Capture the cell that displays the provided text and extract its (X, Y) central coordinate. 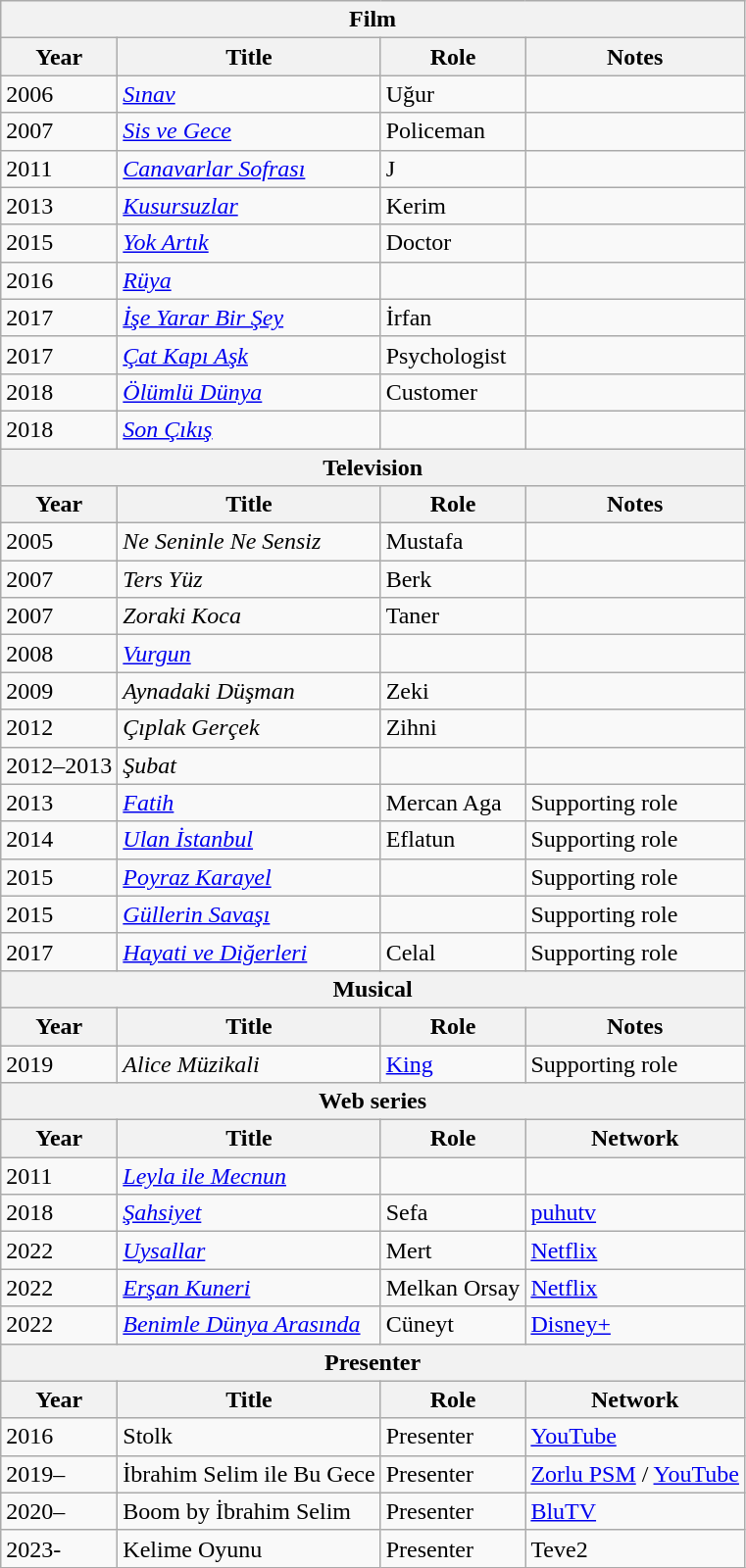
Ulan İstanbul (249, 840)
King (453, 1063)
Sefa (453, 1213)
Zeki (453, 691)
İbrahim Selim ile Bu Gece (249, 1474)
Vurgun (249, 654)
2023- (59, 1548)
Melkan Orsay (453, 1288)
Çat Kapı Aşk (249, 355)
Berk (453, 579)
Aynadaki Düşman (249, 691)
Benimle Dünya Arasında (249, 1325)
2009 (59, 691)
Canavarlar Sofrası (249, 169)
Ters Yüz (249, 579)
Taner (453, 616)
Zoraki Koca (249, 616)
Doctor (453, 243)
Celal (453, 952)
BluTV (635, 1511)
2012 (59, 728)
Ölümlü Dünya (249, 392)
Kerim (453, 206)
Erşan Kuneri (249, 1288)
Uysallar (249, 1250)
İrfan (453, 318)
Sis ve Gece (249, 131)
Stolk (249, 1437)
Şahsiyet (249, 1213)
Kelime Oyunu (249, 1548)
2014 (59, 840)
Çıplak Gerçek (249, 728)
Son Çıkış (249, 429)
Musical (373, 989)
Uğur (453, 94)
Policeman (453, 131)
Sınav (249, 94)
Fatih (249, 803)
Mercan Aga (453, 803)
Leyla ile Mecnun (249, 1176)
Rüya (249, 280)
2019– (59, 1474)
Cüneyt (453, 1325)
Boom by İbrahim Selim (249, 1511)
YouTube (635, 1437)
Kusursuzlar (249, 206)
Zorlu PSM / YouTube (635, 1474)
Teve2 (635, 1548)
2008 (59, 654)
Yok Artık (249, 243)
puhutv (635, 1213)
Film (373, 20)
Hayati ve Diğerleri (249, 952)
2006 (59, 94)
Ne Seninle Ne Sensiz (249, 542)
Customer (453, 392)
2019 (59, 1063)
Güllerin Savaşı (249, 914)
Mustafa (453, 542)
Alice Müzikali (249, 1063)
J (453, 169)
Psychologist (453, 355)
2005 (59, 542)
Disney+ (635, 1325)
Mert (453, 1250)
2012–2013 (59, 765)
Television (373, 467)
Eflatun (453, 840)
Web series (373, 1102)
2020– (59, 1511)
İşe Yarar Bir Şey (249, 318)
Poyraz Karayel (249, 877)
Şubat (249, 765)
Zihni (453, 728)
